Return [x, y] of the center of cell containing provided text 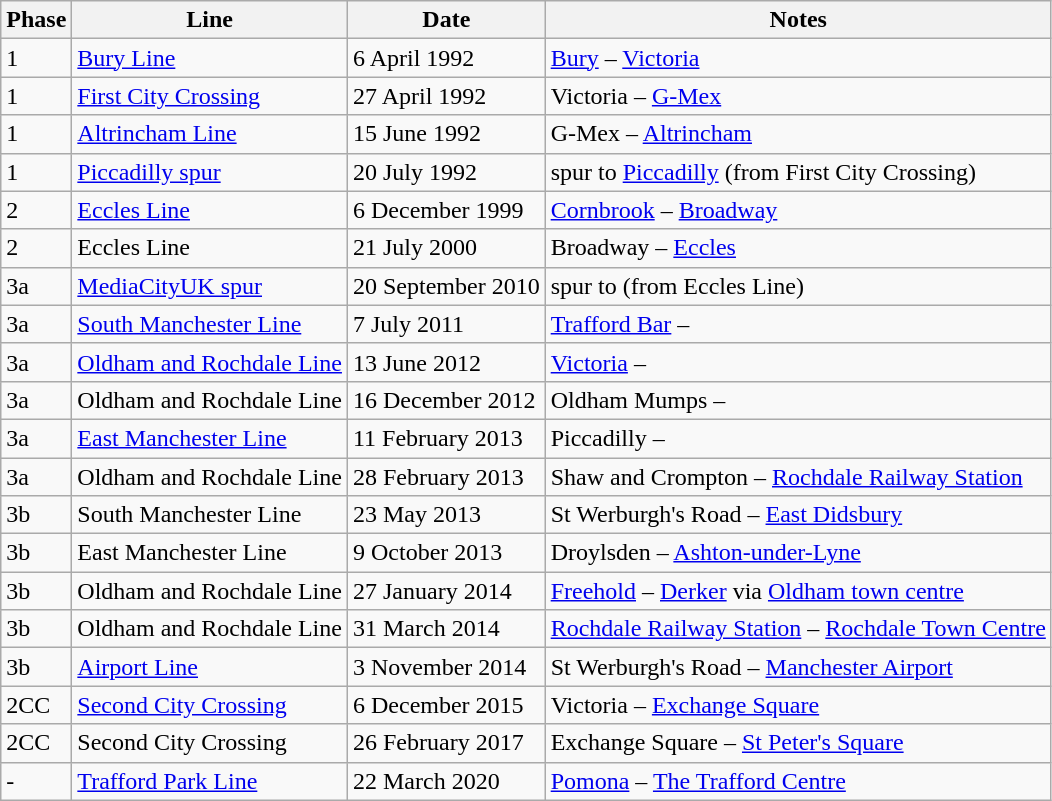
spur to Piccadilly (from First City Crossing) [798, 172]
26 February 2017 [446, 743]
MediaCityUK spur [210, 286]
Date [446, 20]
Pomona – The Trafford Centre [798, 781]
20 September 2010 [446, 286]
22 March 2020 [446, 781]
- [36, 781]
16 December 2012 [446, 400]
Bury – Victoria [798, 58]
13 June 2012 [446, 362]
31 March 2014 [446, 629]
28 February 2013 [446, 477]
St Werburgh's Road – East Didsbury [798, 515]
27 April 1992 [446, 96]
G-Mex – Altrincham [798, 134]
Exchange Square – St Peter's Square [798, 743]
11 February 2013 [446, 438]
Piccadilly spur [210, 172]
spur to (from Eccles Line) [798, 286]
Trafford Bar – [798, 324]
St Werburgh's Road – Manchester Airport [798, 667]
3 November 2014 [446, 667]
9 October 2013 [446, 553]
Shaw and Crompton – Rochdale Railway Station [798, 477]
Trafford Park Line [210, 781]
23 May 2013 [446, 515]
Line [210, 20]
27 January 2014 [446, 591]
Phase [36, 20]
21 July 2000 [446, 248]
Bury Line [210, 58]
6 December 1999 [446, 210]
Notes [798, 20]
Cornbrook – Broadway [798, 210]
Droylsden – Ashton-under-Lyne [798, 553]
Victoria – Exchange Square [798, 705]
20 July 1992 [446, 172]
Victoria – [798, 362]
Victoria – G-Mex [798, 96]
6 December 2015 [446, 705]
Rochdale Railway Station – Rochdale Town Centre [798, 629]
First City Crossing [210, 96]
Airport Line [210, 667]
Altrincham Line [210, 134]
7 July 2011 [446, 324]
15 June 1992 [446, 134]
Piccadilly – [798, 438]
Broadway – Eccles [798, 248]
Freehold – Derker via Oldham town centre [798, 591]
Oldham Mumps – [798, 400]
6 April 1992 [446, 58]
